Capture the cell that displays the provided text and extract its (x, y) central coordinate. 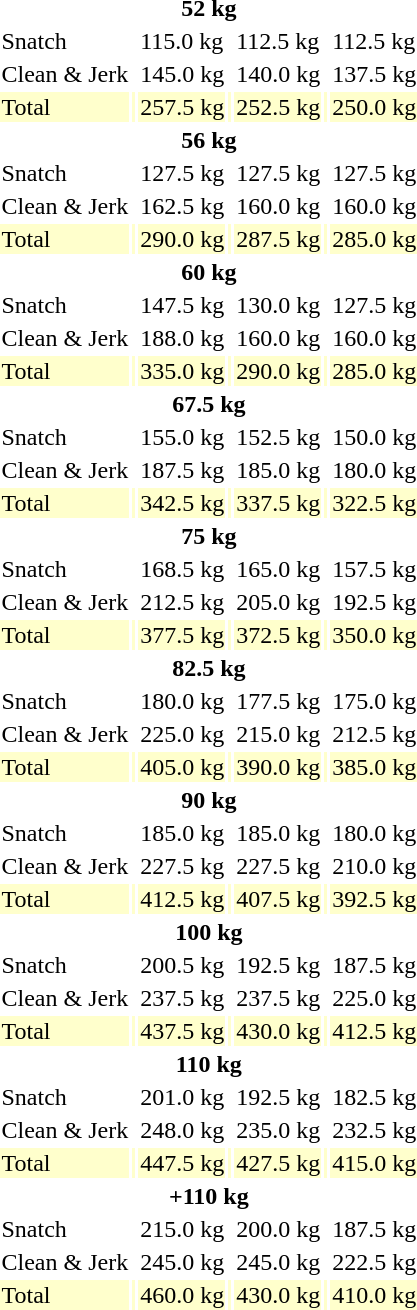
335.0 kg (182, 371)
140.0 kg (278, 74)
235.0 kg (278, 1130)
177.5 kg (278, 701)
112.5 kg (278, 41)
372.5 kg (278, 635)
187.5 kg (182, 470)
377.5 kg (182, 635)
152.5 kg (278, 437)
447.5 kg (182, 1163)
252.5 kg (278, 107)
180.0 kg (182, 701)
212.5 kg (182, 602)
162.5 kg (182, 206)
248.0 kg (182, 1130)
427.5 kg (278, 1163)
200.0 kg (278, 1229)
225.0 kg (182, 734)
188.0 kg (182, 338)
155.0 kg (182, 437)
437.5 kg (182, 1031)
115.0 kg (182, 41)
165.0 kg (278, 569)
407.5 kg (278, 899)
257.5 kg (182, 107)
342.5 kg (182, 503)
147.5 kg (182, 305)
337.5 kg (278, 503)
130.0 kg (278, 305)
205.0 kg (278, 602)
145.0 kg (182, 74)
460.0 kg (182, 1295)
390.0 kg (278, 767)
201.0 kg (182, 1097)
287.5 kg (278, 239)
168.5 kg (182, 569)
412.5 kg (182, 899)
405.0 kg (182, 767)
200.5 kg (182, 965)
